Detect which cell encompasses the target text, then output its (x, y) center coordinate. 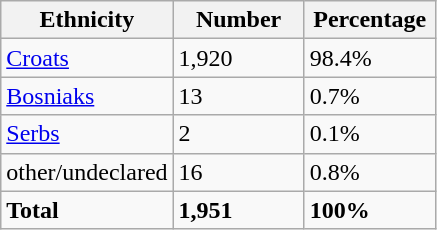
100% (370, 210)
Percentage (370, 20)
Total (87, 210)
98.4% (370, 58)
other/undeclared (87, 172)
Bosniaks (87, 96)
Croats (87, 58)
0.7% (370, 96)
16 (238, 172)
1,951 (238, 210)
Number (238, 20)
2 (238, 134)
0.1% (370, 134)
Ethnicity (87, 20)
Serbs (87, 134)
13 (238, 96)
0.8% (370, 172)
1,920 (238, 58)
